Find where the given text appears and provide that cell's center as (x, y) coordinate. 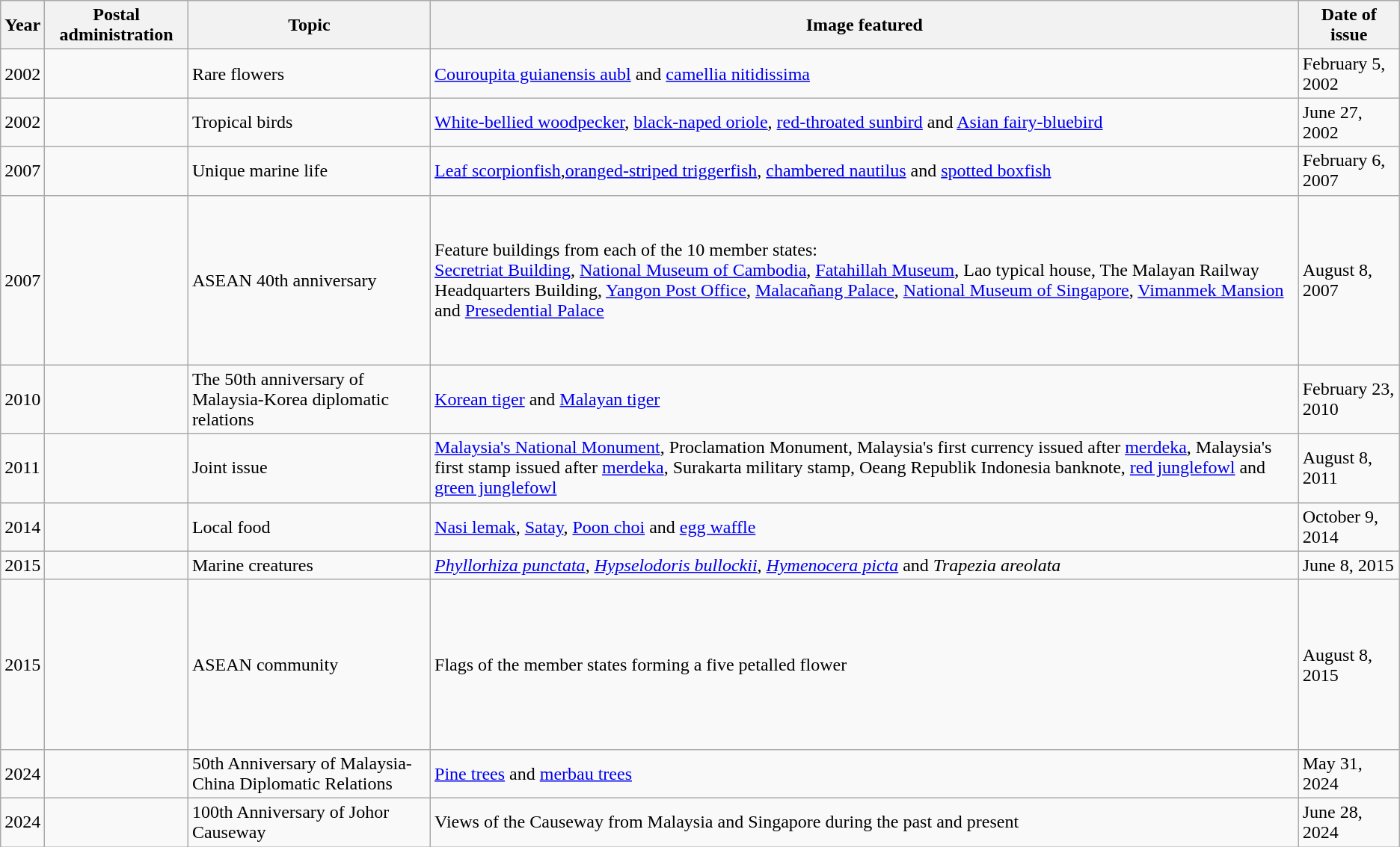
Image featured (865, 25)
Postal administration (117, 25)
Unique marine life (309, 170)
Topic (309, 25)
June 27, 2002 (1349, 123)
Joint issue (309, 468)
Flags of the member states forming a five petalled flower (865, 664)
2011 (22, 468)
Tropical birds (309, 123)
Date of issue (1349, 25)
100th Anniversary of Johor Causeway (309, 822)
Nasi lemak, Satay, Poon choi and egg waffle (865, 526)
ASEAN 40th anniversary (309, 280)
May 31, 2024 (1349, 773)
August 8, 2007 (1349, 280)
August 8, 2015 (1349, 664)
Leaf scorpionfish,oranged-striped triggerfish, chambered nautilus and spotted boxfish (865, 170)
February 23, 2010 (1349, 399)
Marine creatures (309, 565)
White-bellied woodpecker, black-naped oriole, red-throated sunbird and Asian fairy-bluebird (865, 123)
2014 (22, 526)
Year (22, 25)
2010 (22, 399)
October 9, 2014 (1349, 526)
Phyllorhiza punctata, Hypselodoris bullockii, Hymenocera picta and Trapezia areolata (865, 565)
Couroupita guianensis aubl and camellia nitidissima (865, 73)
February 6, 2007 (1349, 170)
Korean tiger and Malayan tiger (865, 399)
Local food (309, 526)
ASEAN community (309, 664)
August 8, 2011 (1349, 468)
Rare flowers (309, 73)
The 50th anniversary of Malaysia-Korea diplomatic relations (309, 399)
June 8, 2015 (1349, 565)
Pine trees and merbau trees (865, 773)
June 28, 2024 (1349, 822)
Views of the Causeway from Malaysia and Singapore during the past and present (865, 822)
February 5, 2002 (1349, 73)
50th Anniversary of Malaysia-China Diplomatic Relations (309, 773)
